Locate the cell with the specified text and output its (X, Y) center coordinate. 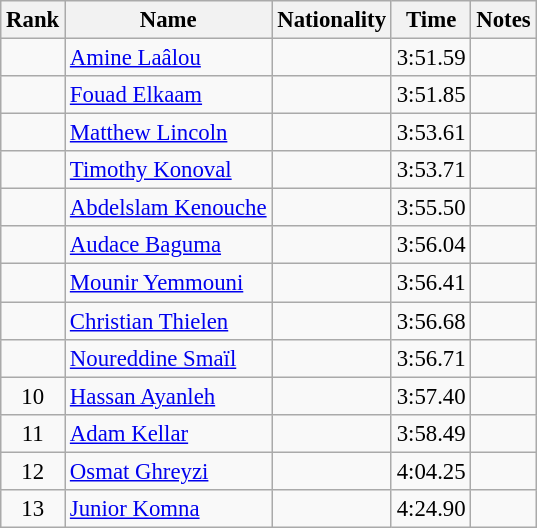
Osmat Ghreyzi (168, 471)
3:57.40 (431, 396)
11 (33, 433)
12 (33, 471)
Notes (504, 20)
4:24.90 (431, 509)
3:56.68 (431, 321)
Abdelslam Kenouche (168, 208)
Name (168, 20)
Rank (33, 20)
Junior Komna (168, 509)
10 (33, 396)
3:56.04 (431, 245)
Noureddine Smaïl (168, 358)
4:04.25 (431, 471)
3:56.41 (431, 283)
Mounir Yemmouni (168, 283)
3:51.59 (431, 58)
Timothy Konoval (168, 170)
13 (33, 509)
Time (431, 20)
Christian Thielen (168, 321)
3:53.61 (431, 133)
3:53.71 (431, 170)
Audace Baguma (168, 245)
Hassan Ayanleh (168, 396)
Nationality (332, 20)
Matthew Lincoln (168, 133)
Fouad Elkaam (168, 95)
Amine Laâlou (168, 58)
3:51.85 (431, 95)
3:58.49 (431, 433)
3:55.50 (431, 208)
3:56.71 (431, 358)
Adam Kellar (168, 433)
